Return the [x, y] coordinate for the center point of the cell that contains the specified text.  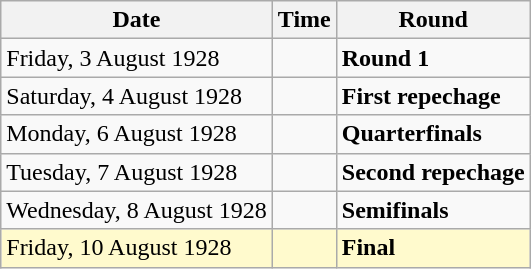
Final [433, 248]
Saturday, 4 August 1928 [137, 96]
Friday, 3 August 1928 [137, 58]
Round 1 [433, 58]
Time [304, 20]
First repechage [433, 96]
Friday, 10 August 1928 [137, 248]
Monday, 6 August 1928 [137, 134]
Wednesday, 8 August 1928 [137, 210]
Tuesday, 7 August 1928 [137, 172]
Semifinals [433, 210]
Second repechage [433, 172]
Date [137, 20]
Quarterfinals [433, 134]
Round [433, 20]
